Return [X, Y] of the center of cell containing provided text 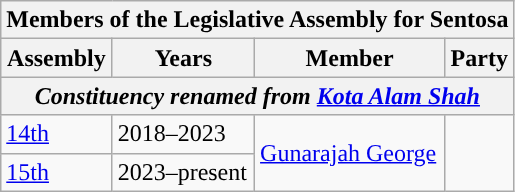
Gunarajah George [350, 153]
Years [183, 58]
14th [56, 134]
Constituency renamed from Kota Alam Shah [258, 96]
2018–2023 [183, 134]
2023–present [183, 172]
Party [480, 58]
Members of the Legislative Assembly for Sentosa [258, 20]
Member [350, 58]
15th [56, 172]
Assembly [56, 58]
